Extract the [x, y] coordinate from the center of the cell holding the provided text.  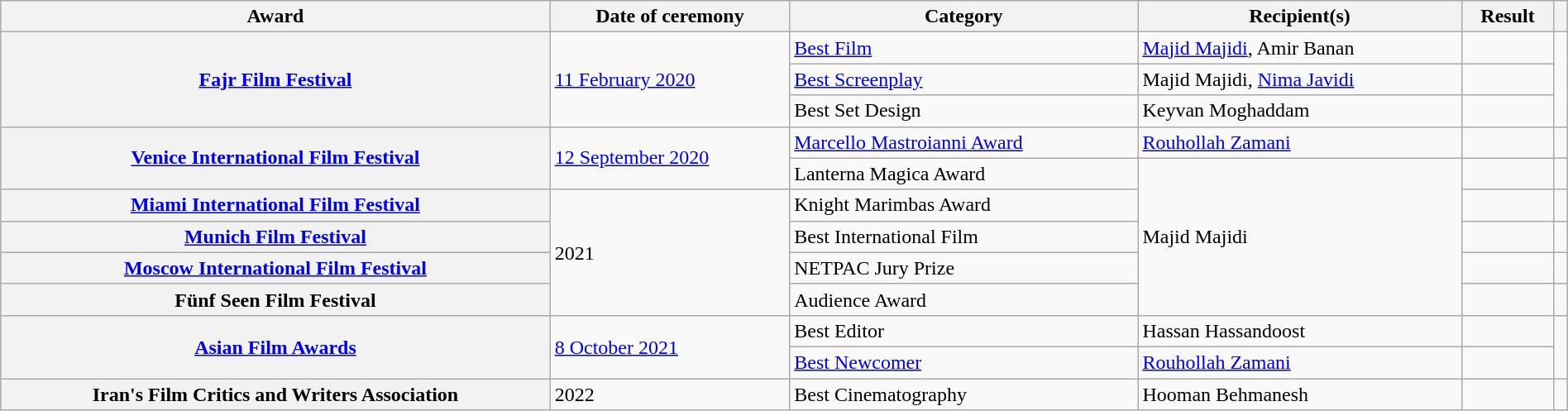
Miami International Film Festival [275, 205]
Best Set Design [964, 111]
Knight Marimbas Award [964, 205]
Majid Majidi, Amir Banan [1300, 48]
Best Screenplay [964, 79]
12 September 2020 [670, 158]
Audience Award [964, 299]
Result [1508, 17]
Hooman Behmanesh [1300, 394]
NETPAC Jury Prize [964, 268]
Fünf Seen Film Festival [275, 299]
Munich Film Festival [275, 237]
Iran's Film Critics and Writers Association [275, 394]
11 February 2020 [670, 79]
Asian Film Awards [275, 346]
Best Cinematography [964, 394]
Recipient(s) [1300, 17]
Majid Majidi [1300, 237]
Hassan Hassandoost [1300, 331]
Best International Film [964, 237]
Award [275, 17]
Date of ceremony [670, 17]
8 October 2021 [670, 346]
Best Editor [964, 331]
Marcello Mastroianni Award [964, 142]
Keyvan Moghaddam [1300, 111]
Category [964, 17]
2021 [670, 252]
Best Newcomer [964, 362]
Venice International Film Festival [275, 158]
Fajr Film Festival [275, 79]
Majid Majidi, Nima Javidi [1300, 79]
Best Film [964, 48]
Moscow International Film Festival [275, 268]
2022 [670, 394]
Lanterna Magica Award [964, 174]
